Output the [x, y] coordinate of the center of the cell containing the given text.  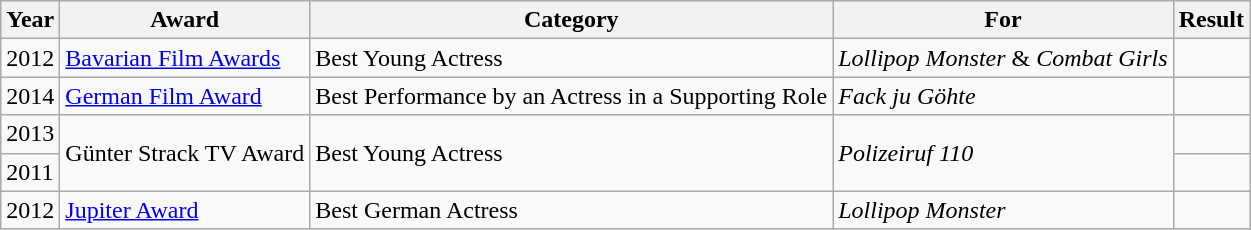
2014 [30, 96]
Lollipop Monster & Combat Girls [1003, 58]
Year [30, 20]
Fack ju Göhte [1003, 96]
Lollipop Monster [1003, 210]
Jupiter Award [185, 210]
2013 [30, 134]
For [1003, 20]
Günter Strack TV Award [185, 153]
2011 [30, 172]
Best German Actress [572, 210]
German Film Award [185, 96]
Bavarian Film Awards [185, 58]
Award [185, 20]
Polizeiruf 110 [1003, 153]
Best Performance by an Actress in a Supporting Role [572, 96]
Result [1211, 20]
Category [572, 20]
